Return the [x, y] coordinate for the center point of the cell that contains the specified text.  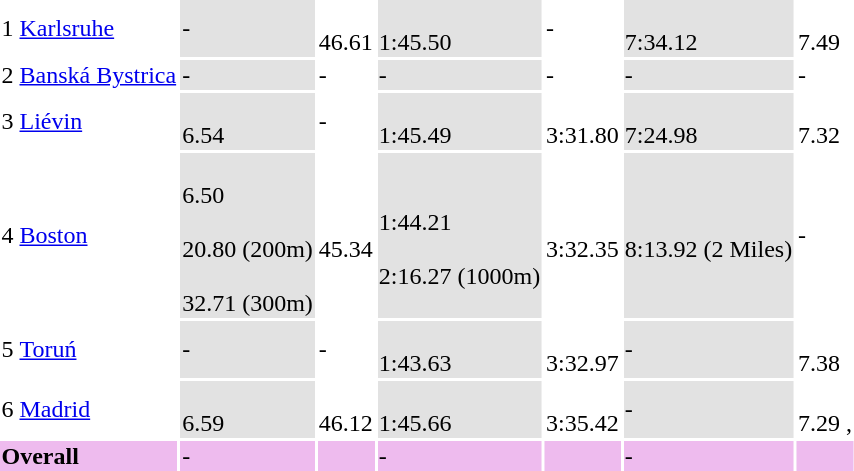
6.54 [248, 122]
1 [8, 28]
1:45.49 [459, 122]
Toruń [98, 350]
Karlsruhe [98, 28]
3 [8, 122]
5 [8, 350]
3:35.42 [583, 410]
7.32 [826, 122]
45.34 [346, 236]
1:45.50 [459, 28]
1:44.21 2:16.27 (1000m) [459, 236]
Overall [89, 456]
7.49 [826, 28]
6.5020.80 (200m)32.71 (300m) [248, 236]
7:34.12 [708, 28]
4 [8, 236]
Boston [98, 236]
7.38 [826, 350]
8:13.92 (2 Miles) [708, 236]
7.29 , [826, 410]
Banská Bystrica [98, 75]
6 [8, 410]
6.59 [248, 410]
46.12 [346, 410]
Liévin [98, 122]
7:24.98 [708, 122]
3:31.80 [583, 122]
1:45.66 [459, 410]
3:32.35 [583, 236]
46.61 [346, 28]
2 [8, 75]
Madrid [98, 410]
1:43.63 [459, 350]
3:32.97 [583, 350]
